Scan for the cell matching the given text and deliver its (x, y) coordinate at center. 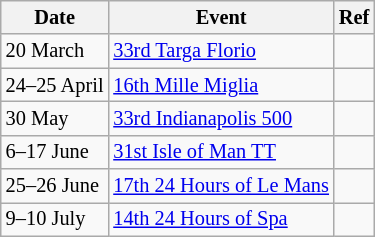
20 March (55, 51)
24–25 April (55, 85)
14th 24 Hours of Spa (220, 219)
Event (220, 17)
Ref (354, 17)
33rd Targa Florio (220, 51)
25–26 June (55, 186)
31st Isle of Man TT (220, 152)
16th Mille Miglia (220, 85)
Date (55, 17)
30 May (55, 118)
33rd Indianapolis 500 (220, 118)
6–17 June (55, 152)
17th 24 Hours of Le Mans (220, 186)
9–10 July (55, 219)
